Return the [X, Y] coordinate for the center point of the cell that contains the specified text.  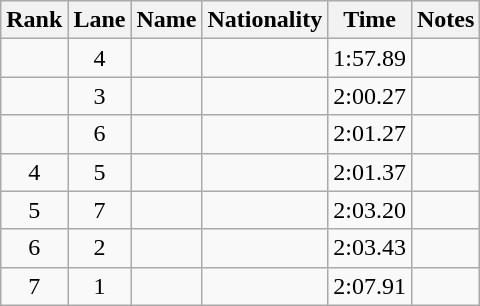
2:07.91 [370, 286]
Rank [34, 20]
2:01.37 [370, 172]
2:03.20 [370, 210]
Name [166, 20]
1 [100, 286]
Notes [445, 20]
Time [370, 20]
Nationality [265, 20]
3 [100, 96]
Lane [100, 20]
2:01.27 [370, 134]
1:57.89 [370, 58]
2:03.43 [370, 248]
2 [100, 248]
2:00.27 [370, 96]
